Capture the cell that displays the provided text and extract its (x, y) central coordinate. 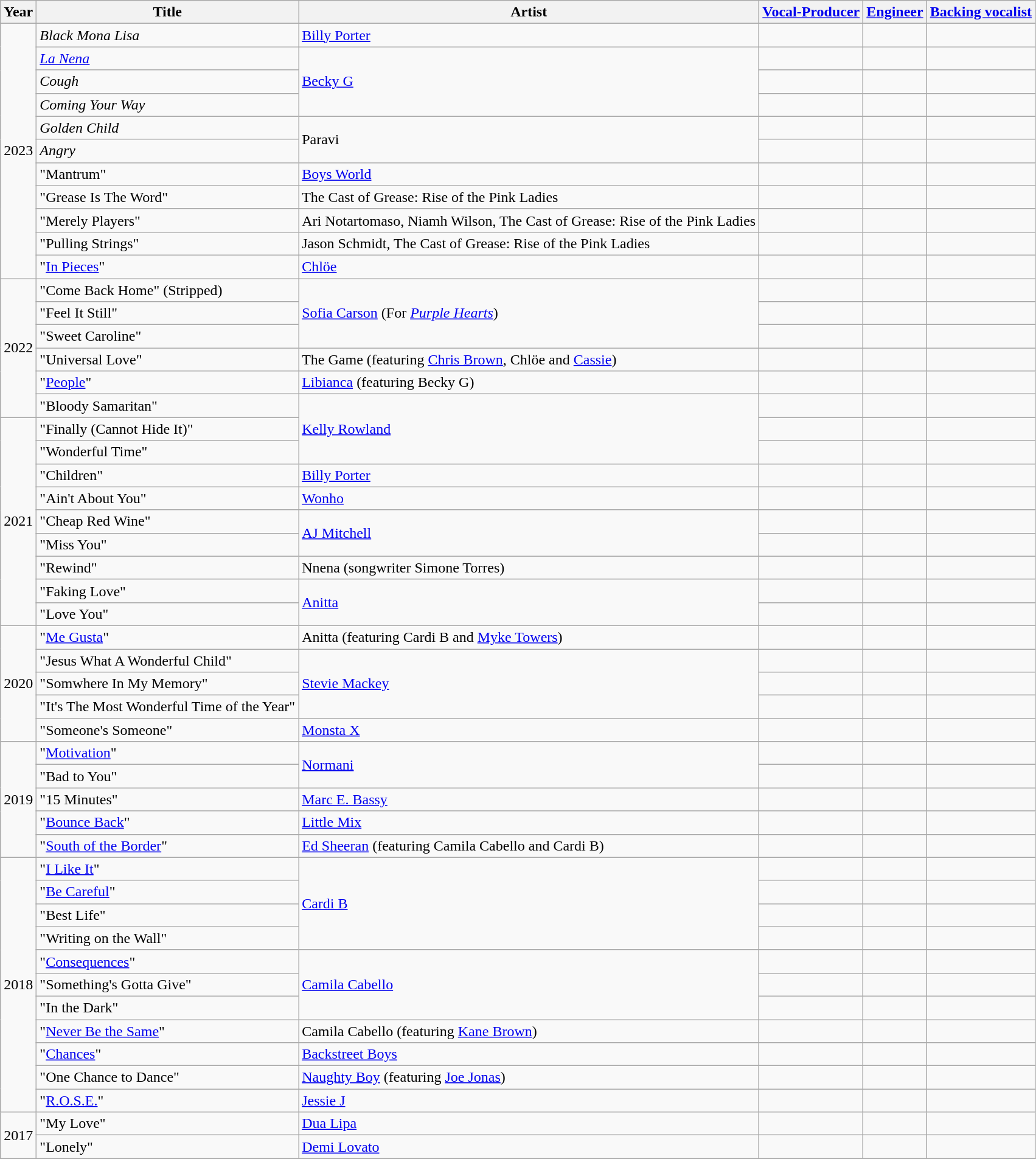
2021 (18, 522)
Black Mona Lisa (168, 35)
Anitta (529, 602)
"Universal Love" (168, 360)
"South of the Border" (168, 846)
"Jesus What A Wonderful Child" (168, 660)
"Children" (168, 475)
Coming Your Way (168, 105)
2022 (18, 348)
Title (168, 12)
Marc E. Bassy (529, 799)
"One Chance to Dance" (168, 1077)
"Somwhere In My Memory" (168, 684)
2023 (18, 151)
"Love You" (168, 614)
"Faking Love" (168, 591)
Jason Schmidt, The Cast of Grease: Rise of the Pink Ladies (529, 243)
Golden Child (168, 128)
"Someone's Someone" (168, 730)
2018 (18, 984)
Artist (529, 12)
"15 Minutes" (168, 799)
Vocal-Producer (812, 12)
"People" (168, 383)
"In Pieces" (168, 266)
Ari Notartomaso, Niamh Wilson, The Cast of Grease: Rise of the Pink Ladies (529, 220)
"Bad to You" (168, 776)
Kelly Rowland (529, 429)
"Wonderful Time" (168, 452)
"Writing on the Wall" (168, 938)
"Me Gusta" (168, 637)
Angry (168, 151)
"Chances" (168, 1054)
Becky G (529, 82)
"Pulling Strings" (168, 243)
Dua Lipa (529, 1124)
Backstreet Boys (529, 1054)
Monsta X (529, 730)
Camila Cabello (featuring Kane Brown) (529, 1031)
Camila Cabello (529, 984)
Year (18, 12)
Chlöe (529, 266)
"Bloody Samaritan" (168, 406)
"Motivation" (168, 753)
"Grease Is The Word" (168, 197)
"Feel It Still" (168, 313)
Little Mix (529, 823)
"In the Dark" (168, 1008)
"My Love" (168, 1124)
Paravi (529, 139)
Libianca (featuring Becky G) (529, 383)
"Lonely" (168, 1147)
Ed Sheeran (featuring Camila Cabello and Cardi B) (529, 846)
Normani (529, 765)
Backing vocalist (981, 12)
"Bounce Back" (168, 823)
2019 (18, 799)
Nnena (songwriter Simone Torres) (529, 568)
Cough (168, 82)
The Game (featuring Chris Brown, Chlöe and Cassie) (529, 360)
Engineer (895, 12)
Naughty Boy (featuring Joe Jonas) (529, 1077)
"R.O.S.E." (168, 1101)
La Nena (168, 58)
"Be Careful" (168, 892)
AJ Mitchell (529, 533)
Wonho (529, 498)
Cardi B (529, 903)
"Merely Players" (168, 220)
"Finally (Cannot Hide It)" (168, 429)
"Best Life" (168, 915)
"Mantrum" (168, 174)
Sofia Carson (For Purple Hearts) (529, 313)
"I Like It" (168, 869)
2020 (18, 683)
"Come Back Home" (Stripped) (168, 290)
Boys World (529, 174)
"Sweet Caroline" (168, 336)
"Rewind" (168, 568)
"It's The Most Wonderful Time of the Year" (168, 707)
"Ain't About You" (168, 498)
Anitta (featuring Cardi B and Myke Towers) (529, 637)
2017 (18, 1135)
"Miss You" (168, 545)
"Consequences" (168, 961)
Jessie J (529, 1101)
Stevie Mackey (529, 683)
The Cast of Grease: Rise of the Pink Ladies (529, 197)
Demi Lovato (529, 1147)
"Never Be the Same" (168, 1031)
"Cheap Red Wine" (168, 521)
"Something's Gotta Give" (168, 984)
